Detect which cell encompasses the target text, then output its (X, Y) center coordinate. 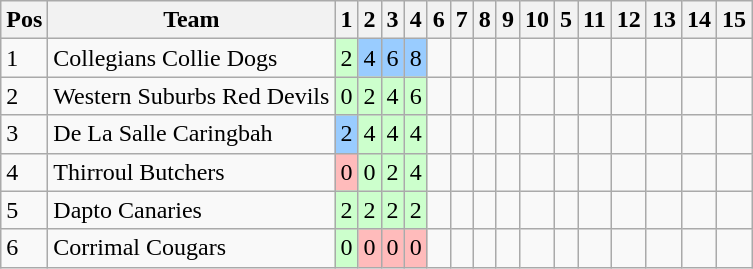
Corrimal Cougars (192, 248)
12 (628, 20)
13 (664, 20)
15 (734, 20)
Thirroul Butchers (192, 172)
10 (536, 20)
Dapto Canaries (192, 210)
Pos (24, 20)
Western Suburbs Red Devils (192, 96)
Collegians Collie Dogs (192, 58)
11 (595, 20)
9 (508, 20)
7 (462, 20)
Team (192, 20)
14 (698, 20)
De La Salle Caringbah (192, 134)
